From the cell containing the given text, extract its center point as [X, Y] coordinate. 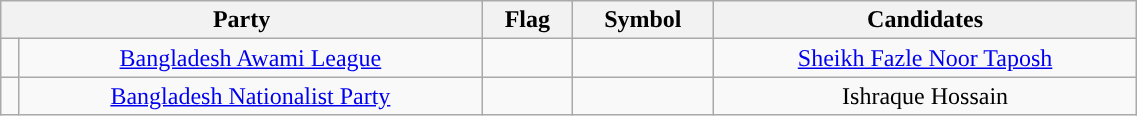
Candidates [925, 20]
Bangladesh Awami League [250, 58]
Ishraque Hossain [925, 96]
Sheikh Fazle Noor Taposh [925, 58]
Party [242, 20]
Bangladesh Nationalist Party [250, 96]
Symbol [642, 20]
Flag [527, 20]
